Return the (x, y) coordinate for the center point of the cell that contains the specified text.  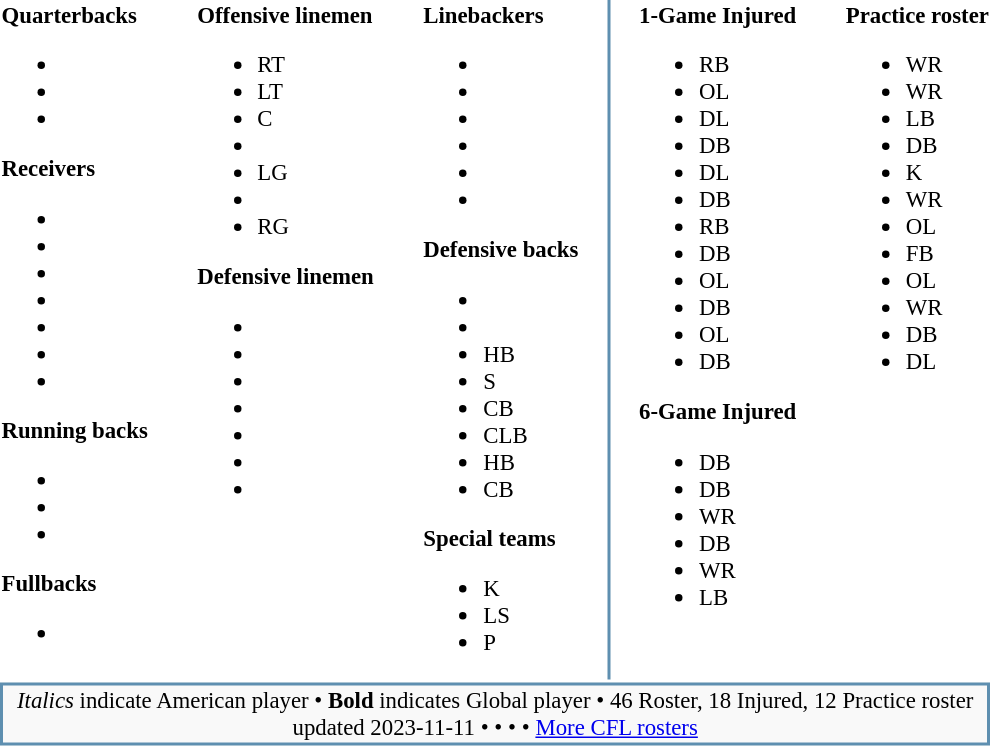
Offensive linemen RT LT C LG RGDefensive linemen (286, 340)
LinebackersDefensive backs HB S CB CLB HB CBSpecial teams K LS P (501, 340)
1-Game Injured RB OL DL DB DL DB RB DB OL DB OL DB6-Game Injured DB DB WR DB WR LB (718, 340)
QuarterbacksReceiversRunning backsFullbacks (74, 340)
Practice roster WR WR LB DB K WR OL FB OL WR DB DL (917, 340)
